Identify which cell holds the provided text, then report its [X, Y] central coordinate. 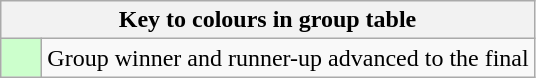
Group winner and runner-up advanced to the final [288, 58]
Key to colours in group table [268, 20]
